Detect which cell encompasses the target text, then output its (X, Y) center coordinate. 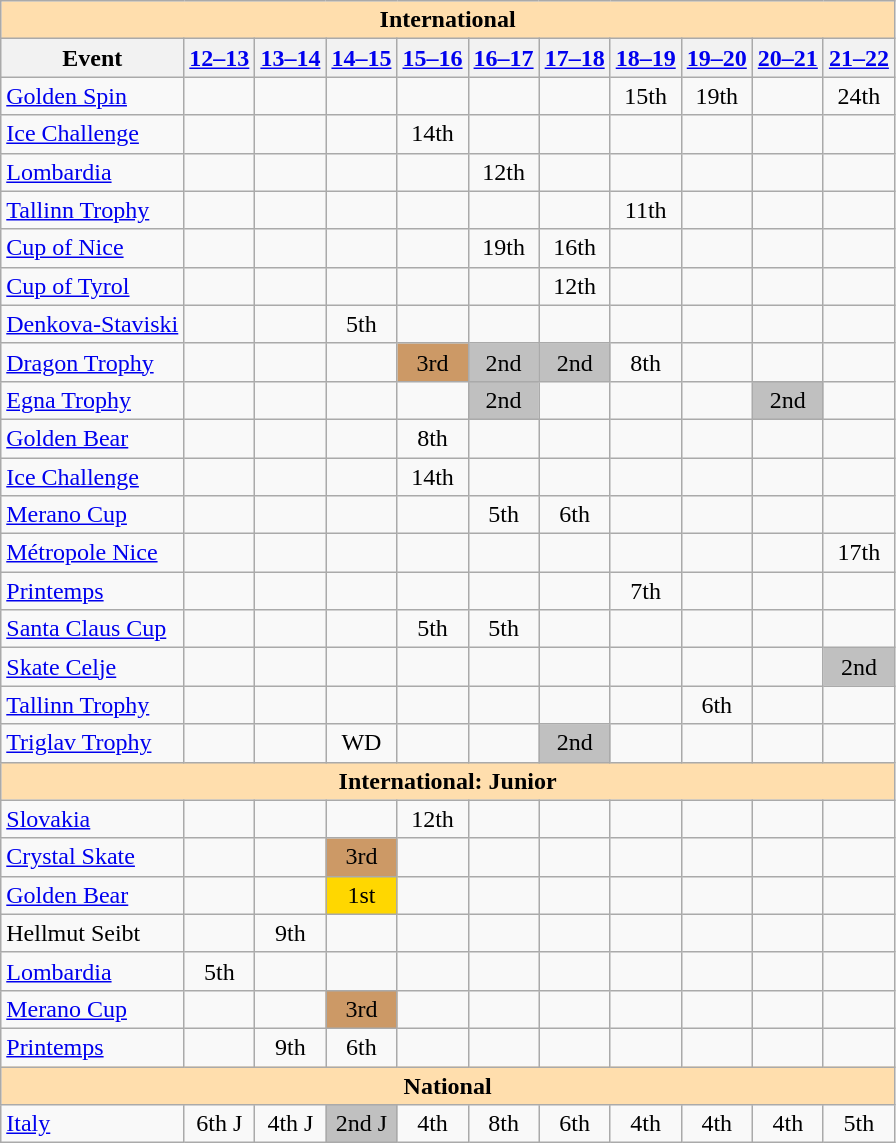
Egna Trophy (92, 400)
1st (362, 895)
National (448, 1085)
International: Junior (448, 781)
Golden Spin (92, 96)
21–22 (858, 58)
16–17 (504, 58)
WD (362, 743)
16th (574, 248)
20–21 (788, 58)
7th (646, 591)
17th (858, 553)
Denkova-Staviski (92, 324)
15th (646, 96)
17–18 (574, 58)
Triglav Trophy (92, 743)
4th J (290, 1124)
18–19 (646, 58)
15–16 (432, 58)
12–13 (220, 58)
Italy (92, 1124)
Skate Celje (92, 667)
Hellmut Seibt (92, 933)
Santa Claus Cup (92, 629)
14–15 (362, 58)
2nd J (362, 1124)
Métropole Nice (92, 553)
Event (92, 58)
Crystal Skate (92, 857)
International (448, 20)
19–20 (716, 58)
13–14 (290, 58)
Dragon Trophy (92, 362)
6th J (220, 1124)
Slovakia (92, 819)
24th (858, 96)
11th (646, 210)
Cup of Tyrol (92, 286)
Cup of Nice (92, 248)
